Extract the (x, y) coordinate from the center of the cell holding the provided text.  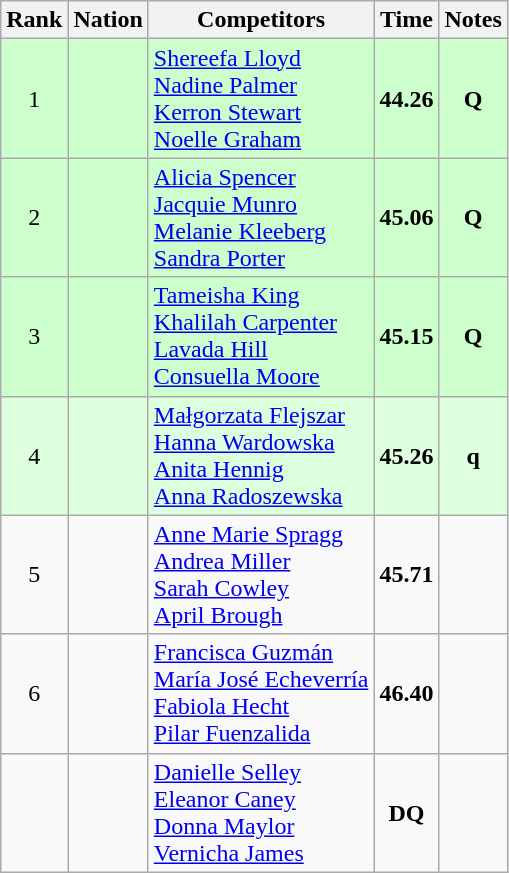
1 (34, 98)
Anne Marie SpraggAndrea MillerSarah CowleyApril Brough (261, 574)
Małgorzata FlejszarHanna WardowskaAnita HennigAnna Radoszewska (261, 456)
Nation (108, 20)
5 (34, 574)
Alicia SpencerJacquie MunroMelanie KleebergSandra Porter (261, 218)
Rank (34, 20)
2 (34, 218)
Shereefa LloydNadine PalmerKerron StewartNoelle Graham (261, 98)
Time (406, 20)
45.06 (406, 218)
44.26 (406, 98)
Francisca GuzmánMaría José EcheverríaFabiola HechtPilar Fuenzalida (261, 694)
6 (34, 694)
DQ (406, 812)
3 (34, 336)
Competitors (261, 20)
q (473, 456)
45.26 (406, 456)
46.40 (406, 694)
Notes (473, 20)
45.71 (406, 574)
4 (34, 456)
45.15 (406, 336)
Danielle SelleyEleanor CaneyDonna MaylorVernicha James (261, 812)
Tameisha KingKhalilah CarpenterLavada HillConsuella Moore (261, 336)
